Scan for the cell matching the given text and deliver its [x, y] coordinate at center. 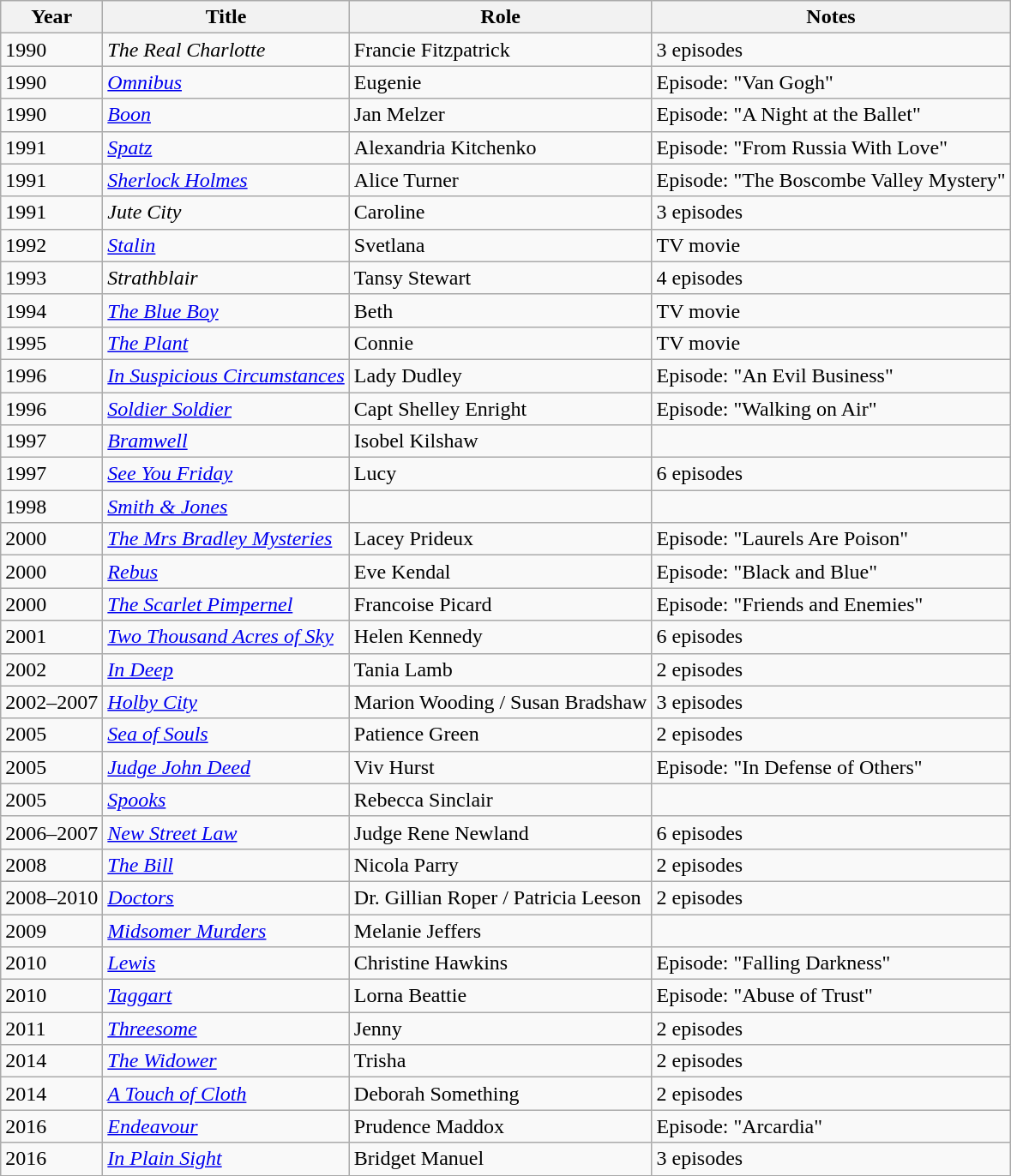
Two Thousand Acres of Sky [226, 637]
Title [226, 17]
2002–2007 [51, 702]
Episode: "Friends and Enemies" [831, 604]
Year [51, 17]
Viv Hurst [501, 767]
The Scarlet Pimpernel [226, 604]
The Blue Boy [226, 310]
2011 [51, 1029]
Alexandria Kitchenko [501, 147]
Stalin [226, 245]
Sherlock Holmes [226, 180]
Capt Shelley Enright [501, 409]
1995 [51, 343]
Omnibus [226, 82]
Judge John Deed [226, 767]
Lady Dudley [501, 375]
Taggart [226, 996]
In Deep [226, 669]
2009 [51, 930]
Lucy [501, 474]
Episode: "In Defense of Others" [831, 767]
Melanie Jeffers [501, 930]
Episode: "Abuse of Trust" [831, 996]
The Bill [226, 865]
Judge Rene Newland [501, 832]
Deborah Something [501, 1094]
Role [501, 17]
4 episodes [831, 278]
Isobel Kilshaw [501, 441]
Episode: "A Night at the Ballet" [831, 115]
Sea of Souls [226, 735]
Patience Green [501, 735]
Episode: "From Russia With Love" [831, 147]
Alice Turner [501, 180]
2002 [51, 669]
Rebecca Sinclair [501, 800]
A Touch of Cloth [226, 1094]
Episode: "Arcardia" [831, 1126]
The Real Charlotte [226, 50]
Beth [501, 310]
2008–2010 [51, 897]
Holby City [226, 702]
1998 [51, 507]
Episode: "Laurels Are Poison" [831, 539]
Connie [501, 343]
Endeavour [226, 1126]
In Plain Sight [226, 1159]
Episode: "The Boscombe Valley Mystery" [831, 180]
Jenny [501, 1029]
Episode: "An Evil Business" [831, 375]
Spooks [226, 800]
Svetlana [501, 245]
Marion Wooding / Susan Bradshaw [501, 702]
1993 [51, 278]
Francie Fitzpatrick [501, 50]
Prudence Maddox [501, 1126]
Episode: "Van Gogh" [831, 82]
Spatz [226, 147]
Tania Lamb [501, 669]
Caroline [501, 213]
1992 [51, 245]
2006–2007 [51, 832]
Jute City [226, 213]
Helen Kennedy [501, 637]
2008 [51, 865]
Strathblair [226, 278]
Midsomer Murders [226, 930]
2001 [51, 637]
Eugenie [501, 82]
Trisha [501, 1061]
Episode: "Walking on Air" [831, 409]
Soldier Soldier [226, 409]
Lewis [226, 963]
Eve Kendal [501, 572]
Episode: "Black and Blue" [831, 572]
Bramwell [226, 441]
In Suspicious Circumstances [226, 375]
Jan Melzer [501, 115]
Christine Hawkins [501, 963]
Tansy Stewart [501, 278]
Smith & Jones [226, 507]
The Plant [226, 343]
Episode: "Falling Darkness" [831, 963]
Lorna Beattie [501, 996]
The Widower [226, 1061]
Nicola Parry [501, 865]
The Mrs Bradley Mysteries [226, 539]
Lacey Prideux [501, 539]
Rebus [226, 572]
Notes [831, 17]
Bridget Manuel [501, 1159]
Doctors [226, 897]
Dr. Gillian Roper / Patricia Leeson [501, 897]
Threesome [226, 1029]
Boon [226, 115]
1994 [51, 310]
New Street Law [226, 832]
See You Friday [226, 474]
Francoise Picard [501, 604]
